Output the [x, y] coordinate of the center of the cell containing the given text.  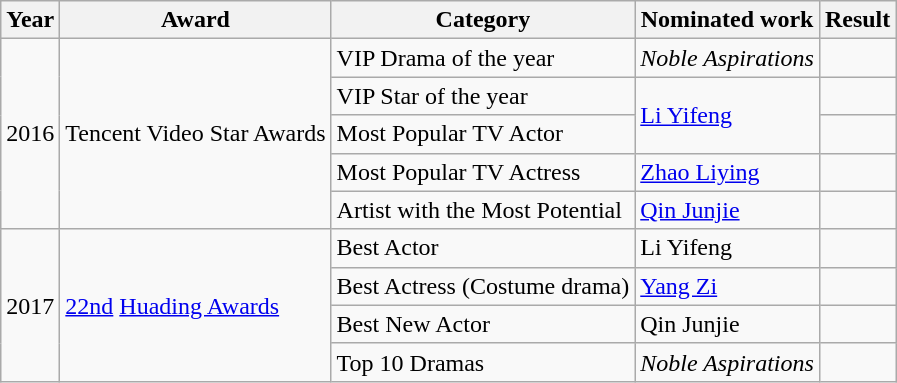
22nd Huading Awards [196, 305]
Tencent Video Star Awards [196, 134]
Most Popular TV Actress [483, 172]
Best Actor [483, 248]
Nominated work [728, 20]
Yang Zi [728, 286]
VIP Star of the year [483, 96]
Artist with the Most Potential [483, 210]
Best New Actor [483, 324]
Result [857, 20]
Award [196, 20]
Best Actress (Costume drama) [483, 286]
Category [483, 20]
Zhao Liying [728, 172]
2016 [30, 134]
Most Popular TV Actor [483, 134]
Year [30, 20]
VIP Drama of the year [483, 58]
2017 [30, 305]
Top 10 Dramas [483, 362]
